Extract the (X, Y) coordinate from the center of the cell holding the provided text.  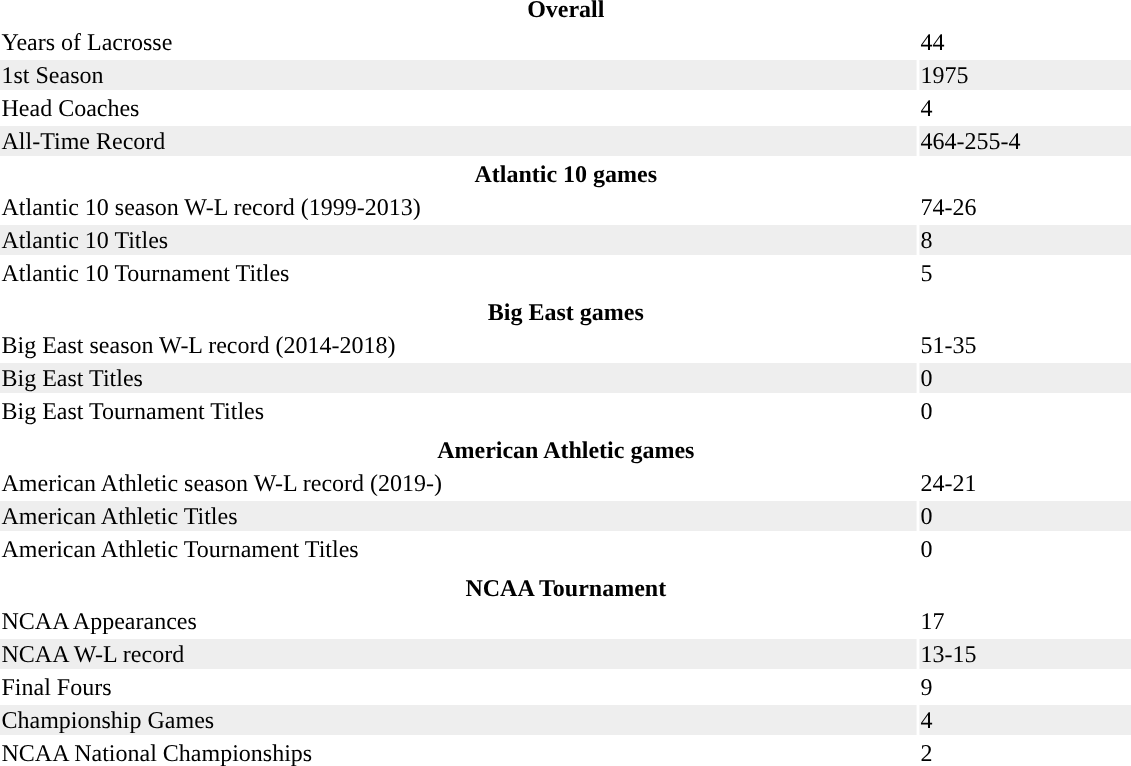
Years of Lacrosse (458, 42)
Championship Games (458, 720)
NCAA Appearances (458, 621)
Final Fours (458, 687)
Atlantic 10 Titles (458, 240)
NCAA W-L record (458, 654)
American Athletic Titles (458, 516)
Big East season W-L record (2014-2018) (458, 345)
Atlantic 10 season W-L record (1999-2013) (458, 207)
Head Coaches (458, 108)
All-Time Record (458, 141)
Big East Titles (458, 378)
1st Season (458, 75)
Atlantic 10 Tournament Titles (458, 273)
American Athletic Tournament Titles (458, 549)
American Athletic season W-L record (2019-) (458, 483)
Big East Tournament Titles (458, 411)
